Output the [X, Y] coordinate of the center of the cell containing the given text.  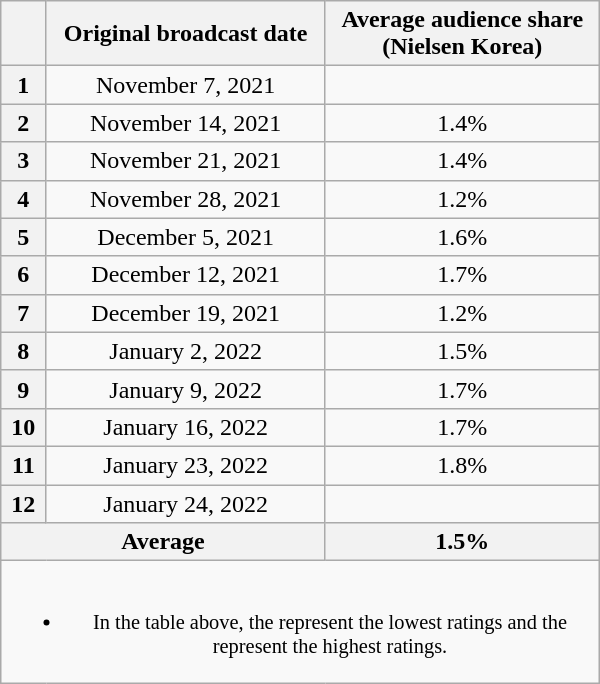
6 [24, 275]
4 [24, 199]
9 [24, 389]
January 23, 2022 [186, 465]
1.8% [462, 465]
1.6% [462, 237]
January 24, 2022 [186, 503]
Average [164, 542]
January 9, 2022 [186, 389]
In the table above, the represent the lowest ratings and the represent the highest ratings. [300, 622]
November 7, 2021 [186, 85]
November 14, 2021 [186, 123]
10 [24, 427]
December 12, 2021 [186, 275]
5 [24, 237]
8 [24, 351]
1 [24, 85]
January 2, 2022 [186, 351]
Original broadcast date [186, 34]
3 [24, 161]
December 5, 2021 [186, 237]
2 [24, 123]
January 16, 2022 [186, 427]
Average audience share(Nielsen Korea) [462, 34]
November 21, 2021 [186, 161]
December 19, 2021 [186, 313]
11 [24, 465]
7 [24, 313]
November 28, 2021 [186, 199]
12 [24, 503]
